From the cell containing the given text, extract its center point as [x, y] coordinate. 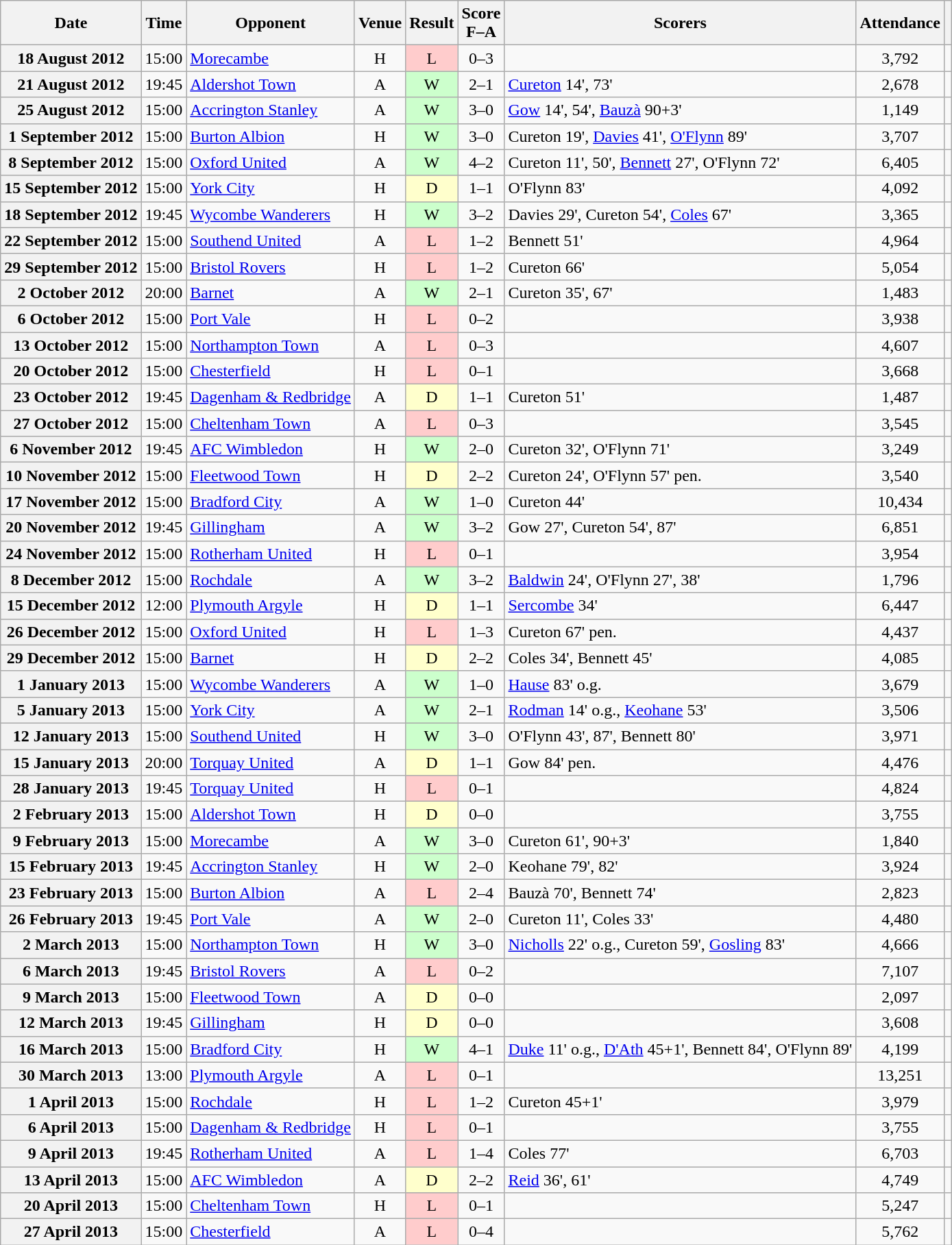
10,434 [900, 502]
4–1 [481, 1049]
1,487 [900, 397]
ScoreF–A [481, 23]
Hause 83' o.g. [680, 684]
3,954 [900, 554]
22 September 2012 [71, 241]
3,938 [900, 319]
20 April 2013 [71, 1206]
Gow 27', Cureton 54', 87' [680, 528]
12:00 [164, 606]
23 October 2012 [71, 397]
5,247 [900, 1206]
15 December 2012 [71, 606]
3,365 [900, 214]
15 January 2013 [71, 763]
26 December 2012 [71, 632]
6,405 [900, 162]
Result [432, 23]
4,092 [900, 188]
3,608 [900, 1023]
2 March 2013 [71, 945]
4,437 [900, 632]
Cureton 45+1' [680, 1101]
28 January 2013 [71, 789]
1 September 2012 [71, 136]
Cureton 11', 50', Bennett 27', O'Flynn 72' [680, 162]
Cureton 61', 90+3' [680, 841]
20 November 2012 [71, 528]
2 October 2012 [71, 293]
9 April 2013 [71, 1153]
Cureton 66' [680, 267]
2,097 [900, 997]
4,476 [900, 763]
4,824 [900, 789]
0–4 [481, 1232]
4,749 [900, 1179]
1–3 [481, 632]
6 October 2012 [71, 319]
3,979 [900, 1101]
6,703 [900, 1153]
4,085 [900, 658]
4,607 [900, 345]
Sercombe 34' [680, 606]
Coles 77' [680, 1153]
13 October 2012 [71, 345]
30 March 2013 [71, 1075]
2 February 2013 [71, 815]
9 February 2013 [71, 841]
Date [71, 23]
Reid 36', 61' [680, 1179]
1,483 [900, 293]
Baldwin 24', O'Flynn 27', 38' [680, 580]
8 December 2012 [71, 580]
5,762 [900, 1232]
7,107 [900, 971]
1,840 [900, 841]
Cureton 32', O'Flynn 71' [680, 449]
6 April 2013 [71, 1127]
4,480 [900, 919]
Rodman 14' o.g., Keohane 53' [680, 710]
Cureton 51' [680, 397]
Cureton 67' pen. [680, 632]
29 September 2012 [71, 267]
6,447 [900, 606]
13,251 [900, 1075]
4,666 [900, 945]
Opponent [271, 23]
1,796 [900, 580]
15 February 2013 [71, 867]
8 September 2012 [71, 162]
1,149 [900, 110]
3,540 [900, 476]
13 April 2013 [71, 1179]
Bauzà 70', Bennett 74' [680, 893]
Keohane 79', 82' [680, 867]
9 March 2013 [71, 997]
6,851 [900, 528]
Venue [380, 23]
10 November 2012 [71, 476]
3,668 [900, 371]
5 January 2013 [71, 710]
Bennett 51' [680, 241]
1 January 2013 [71, 684]
27 April 2013 [71, 1232]
Time [164, 23]
3,971 [900, 736]
Nicholls 22' o.g., Cureton 59', Gosling 83' [680, 945]
Cureton 11', Coles 33' [680, 919]
5,054 [900, 267]
4–2 [481, 162]
27 October 2012 [71, 423]
Attendance [900, 23]
25 August 2012 [71, 110]
20 October 2012 [71, 371]
Gow 84' pen. [680, 763]
3,249 [900, 449]
3,545 [900, 423]
1–4 [481, 1153]
O'Flynn 43', 87', Bennett 80' [680, 736]
3,792 [900, 58]
Davies 29', Cureton 54', Coles 67' [680, 214]
13:00 [164, 1075]
29 December 2012 [71, 658]
Cureton 19', Davies 41', O'Flynn 89' [680, 136]
O'Flynn 83' [680, 188]
2–4 [481, 893]
18 August 2012 [71, 58]
6 November 2012 [71, 449]
3,924 [900, 867]
Cureton 24', O'Flynn 57' pen. [680, 476]
17 November 2012 [71, 502]
4,964 [900, 241]
6 March 2013 [71, 971]
Scorers [680, 23]
3,707 [900, 136]
21 August 2012 [71, 84]
Duke 11' o.g., D'Ath 45+1', Bennett 84', O'Flynn 89' [680, 1049]
23 February 2013 [71, 893]
18 September 2012 [71, 214]
24 November 2012 [71, 554]
3,506 [900, 710]
Coles 34', Bennett 45' [680, 658]
16 March 2013 [71, 1049]
12 January 2013 [71, 736]
26 February 2013 [71, 919]
2,823 [900, 893]
Gow 14', 54', Bauzà 90+3' [680, 110]
Cureton 14', 73' [680, 84]
2,678 [900, 84]
12 March 2013 [71, 1023]
Cureton 44' [680, 502]
15 September 2012 [71, 188]
3,679 [900, 684]
1 April 2013 [71, 1101]
Cureton 35', 67' [680, 293]
4,199 [900, 1049]
